For the text-containing cell, return its midpoint in (x, y) coordinate format. 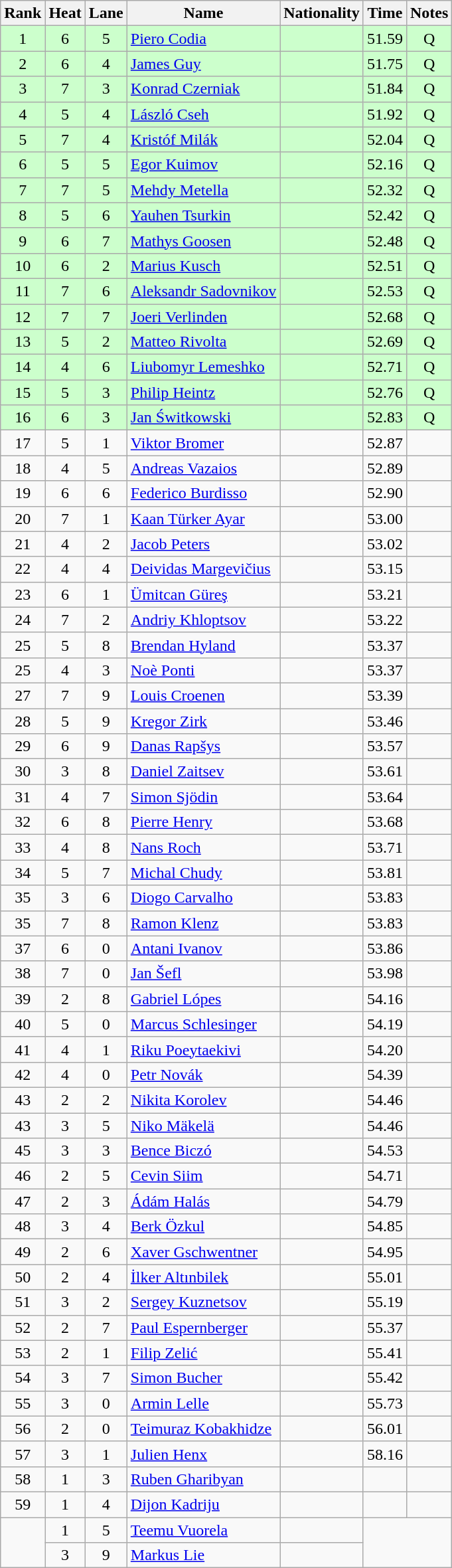
52.42 (385, 215)
14 (23, 367)
Rank (23, 13)
38 (23, 974)
55.42 (385, 1378)
52.90 (385, 493)
Armin Lelle (203, 1403)
53.57 (385, 746)
54.20 (385, 1049)
Liubomyr Lemeshko (203, 367)
Simon Sjödin (203, 797)
24 (23, 620)
Name (203, 13)
Philip Heintz (203, 392)
52.32 (385, 190)
Konrad Czerniak (203, 89)
54.19 (385, 1024)
54.79 (385, 1201)
Matteo Rivolta (203, 342)
54.71 (385, 1176)
51.84 (385, 89)
László Cseh (203, 114)
Antani Ivanov (203, 948)
Paul Espernberger (203, 1328)
59 (23, 1504)
54.53 (385, 1151)
52.69 (385, 342)
52.76 (385, 392)
23 (23, 594)
Daniel Zaitsev (203, 772)
Federico Burdisso (203, 493)
17 (23, 443)
46 (23, 1176)
34 (23, 873)
52.04 (385, 139)
Ramon Klenz (203, 923)
Nans Roch (203, 847)
21 (23, 544)
Noè Ponti (203, 670)
Kregor Zirk (203, 721)
55 (23, 1403)
52.51 (385, 266)
19 (23, 493)
15 (23, 392)
53.98 (385, 974)
53.02 (385, 544)
10 (23, 266)
Mehdy Metella (203, 190)
Notes (429, 13)
52.87 (385, 443)
54 (23, 1378)
Danas Rapšys (203, 746)
56 (23, 1429)
Time (385, 13)
54.16 (385, 999)
Filip Zelić (203, 1353)
51.92 (385, 114)
40 (23, 1024)
54.85 (385, 1227)
53.22 (385, 620)
47 (23, 1201)
Yauhen Tsurkin (203, 215)
29 (23, 746)
55.01 (385, 1277)
Diogo Carvalho (203, 898)
Gabriel Lópes (203, 999)
53.46 (385, 721)
55.41 (385, 1353)
Mathys Goosen (203, 240)
Brendan Hyland (203, 645)
20 (23, 519)
33 (23, 847)
53.68 (385, 822)
13 (23, 342)
Piero Codia (203, 39)
Jan Świtkowski (203, 418)
52.71 (385, 367)
28 (23, 721)
53.21 (385, 594)
52.16 (385, 165)
54.95 (385, 1252)
Deividas Margevičius (203, 569)
Berk Özkul (203, 1227)
37 (23, 948)
Kaan Türker Ayar (203, 519)
53.15 (385, 569)
James Guy (203, 64)
Xaver Gschwentner (203, 1252)
57 (23, 1454)
Jacob Peters (203, 544)
39 (23, 999)
55.37 (385, 1328)
27 (23, 695)
45 (23, 1151)
Aleksandr Sadovnikov (203, 291)
Nikita Korolev (203, 1100)
32 (23, 822)
55.73 (385, 1403)
Joeri Verlinden (203, 317)
Marcus Schlesinger (203, 1024)
52.53 (385, 291)
Viktor Bromer (203, 443)
58.16 (385, 1454)
53.86 (385, 948)
Teemu Vuorela (203, 1529)
Bence Biczó (203, 1151)
Simon Bucher (203, 1378)
Ümitcan Güreş (203, 594)
Petr Novák (203, 1075)
Dijon Kadriju (203, 1504)
53.61 (385, 772)
Nationality (322, 13)
Andriy Khloptsov (203, 620)
Andreas Vazaios (203, 468)
52.83 (385, 418)
18 (23, 468)
56.01 (385, 1429)
58 (23, 1479)
53.64 (385, 797)
Ádám Halás (203, 1201)
Riku Poeytaekivi (203, 1049)
41 (23, 1049)
Heat (65, 13)
52.48 (385, 240)
Niko Mäkelä (203, 1126)
İlker Altınbilek (203, 1277)
53.81 (385, 873)
Teimuraz Kobakhidze (203, 1429)
Ruben Gharibyan (203, 1479)
49 (23, 1252)
Louis Croenen (203, 695)
Egor Kuimov (203, 165)
11 (23, 291)
53.71 (385, 847)
51 (23, 1302)
22 (23, 569)
50 (23, 1277)
31 (23, 797)
Cevin Siim (203, 1176)
Kristóf Milák (203, 139)
53 (23, 1353)
Markus Lie (203, 1555)
51.75 (385, 64)
52.68 (385, 317)
Pierre Henry (203, 822)
48 (23, 1227)
54.39 (385, 1075)
Sergey Kuznetsov (203, 1302)
Marius Kusch (203, 266)
51.59 (385, 39)
Julien Henx (203, 1454)
Jan Šefl (203, 974)
12 (23, 317)
52 (23, 1328)
Lane (106, 13)
30 (23, 772)
42 (23, 1075)
53.00 (385, 519)
Michal Chudy (203, 873)
16 (23, 418)
55.19 (385, 1302)
52.89 (385, 468)
53.39 (385, 695)
